Determine the (x, y) coordinate at the center of the cell enclosing the given text.  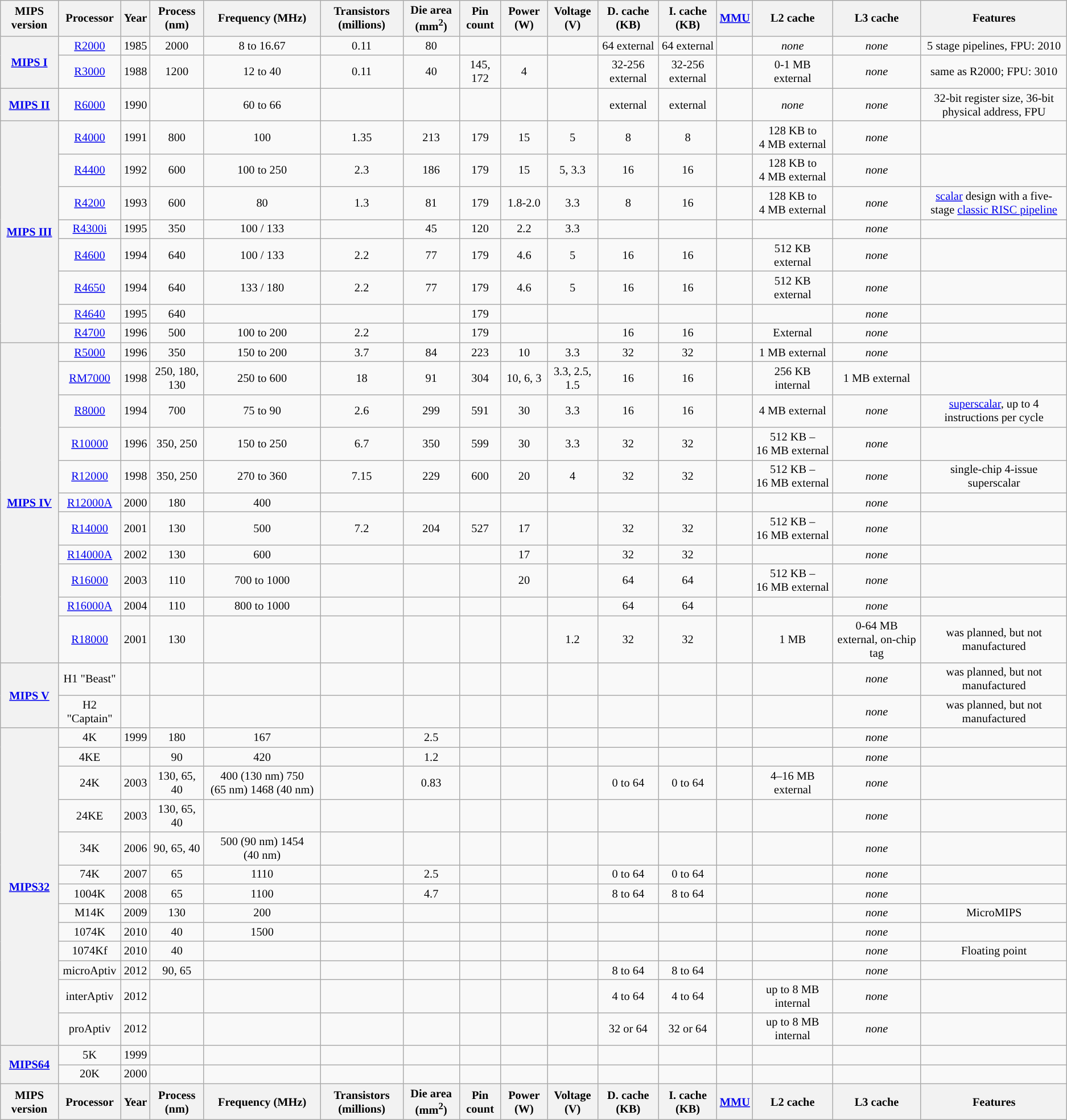
R3000 (90, 72)
100 (262, 137)
proAptiv (90, 1029)
same as R2000; FPU: 3010 (994, 72)
304 (480, 378)
R4650 (90, 288)
213 (431, 137)
133 / 180 (262, 288)
R10000 (90, 443)
299 (431, 411)
R4400 (90, 170)
223 (480, 352)
2004 (135, 606)
R8000 (90, 411)
R14000 (90, 528)
200 (262, 913)
1100 (262, 893)
1074Kf (90, 951)
R16000A (90, 606)
interAptiv (90, 996)
7.15 (362, 476)
2006 (135, 849)
R6000 (90, 105)
700 (176, 411)
MIPS IV (30, 503)
R18000 (90, 639)
90, 65, 40 (176, 849)
400 (262, 503)
599 (480, 443)
M14K (90, 913)
H2 "Captain" (90, 711)
R4200 (90, 203)
7.2 (362, 528)
MIPS V (30, 695)
90, 65 (176, 970)
MIPS I (30, 61)
270 to 360 (262, 476)
100 to 200 (262, 333)
5K (90, 1055)
R5000 (90, 352)
12 to 40 (262, 72)
superscalar, up to 4 instructions per cycle (994, 411)
145, 172 (480, 72)
MIPS32 (30, 887)
800 to 1000 (262, 606)
60 to 66 (262, 105)
420 (262, 757)
256 KB internal (793, 378)
1 MB (793, 639)
2.3 (362, 170)
R4000 (90, 137)
0.83 (431, 783)
800 (176, 137)
2009 (135, 913)
150 to 250 (262, 443)
microAptiv (90, 970)
10, 6, 3 (524, 378)
External (793, 333)
6.7 (362, 443)
400 (130 nm) 750 (65 nm) 1468 (40 nm) (262, 783)
4KE (90, 757)
186 (431, 170)
R4700 (90, 333)
90 (176, 757)
500 (90 nm) 1454 (40 nm) (262, 849)
120 (480, 229)
1.35 (362, 137)
204 (431, 528)
700 to 1000 (262, 580)
91 (431, 378)
MIPS II (30, 105)
3.3, 2.5, 1.5 (572, 378)
MicroMIPS (994, 913)
R12000A (90, 503)
R4600 (90, 255)
250, 180, 130 (176, 378)
4–16 MB external (793, 783)
75 to 90 (262, 411)
Floating point (994, 951)
1074K (90, 932)
R12000 (90, 476)
81 (431, 203)
MIPS III (30, 231)
scalar design with a five-stage classic RISC pipeline (994, 203)
2.6 (362, 411)
10 (524, 352)
5, 3.3 (572, 170)
2002 (135, 554)
167 (262, 738)
74K (90, 874)
1988 (135, 72)
24KE (90, 816)
R4300i (90, 229)
R14000A (90, 554)
229 (431, 476)
4.7 (431, 893)
1.3 (362, 203)
H1 "Beast" (90, 679)
R2000 (90, 46)
2007 (135, 874)
1110 (262, 874)
3.7 (362, 352)
45 (431, 229)
1500 (262, 932)
4 MB external (793, 411)
32-bit register size, 36-bit physical address, FPU (994, 105)
591 (480, 411)
RM7000 (90, 378)
0-1 MB external (793, 72)
1200 (176, 72)
527 (480, 528)
20K (90, 1074)
1992 (135, 170)
1993 (135, 203)
1991 (135, 137)
2008 (135, 893)
1990 (135, 105)
R16000 (90, 580)
1.8-2.0 (524, 203)
150 to 200 (262, 352)
100 to 250 (262, 170)
MIPS64 (30, 1064)
84 (431, 352)
18 (362, 378)
single-chip 4-issue superscalar (994, 476)
24K (90, 783)
5 stage pipelines, FPU: 2010 (994, 46)
250 to 600 (262, 378)
34K (90, 849)
R4640 (90, 314)
8 to 16.67 (262, 46)
1004K (90, 893)
0-64 MB external, on-chip tag (877, 639)
1985 (135, 46)
4K (90, 738)
